Return (x, y) of the center of cell containing provided text 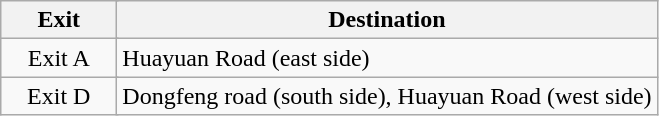
Destination (387, 20)
Exit A (59, 58)
Dongfeng road (south side), Huayuan Road (west side) (387, 96)
Exit (59, 20)
Huayuan Road (east side) (387, 58)
Exit D (59, 96)
